Scan for the cell matching the given text and deliver its [X, Y] coordinate at center. 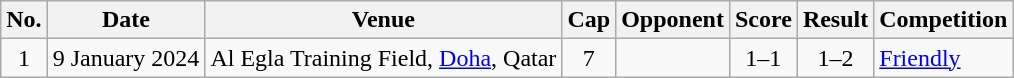
Al Egla Training Field, Doha, Qatar [384, 58]
7 [589, 58]
1–2 [835, 58]
Opponent [673, 20]
Date [126, 20]
Cap [589, 20]
1–1 [763, 58]
Result [835, 20]
Venue [384, 20]
Competition [944, 20]
9 January 2024 [126, 58]
No. [24, 20]
1 [24, 58]
Score [763, 20]
Friendly [944, 58]
